Identify which cell holds the provided text, then report its [x, y] central coordinate. 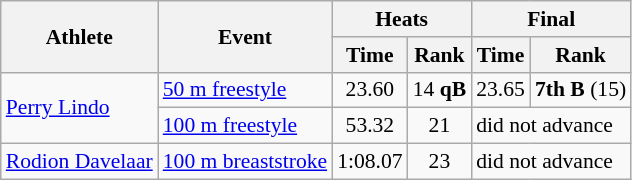
14 qB [440, 90]
Perry Lindo [80, 108]
23.65 [500, 90]
Heats [402, 19]
Event [245, 36]
23.60 [370, 90]
Rodion Davelaar [80, 162]
1:08.07 [370, 162]
50 m freestyle [245, 90]
23 [440, 162]
Athlete [80, 36]
100 m freestyle [245, 126]
53.32 [370, 126]
Final [551, 19]
21 [440, 126]
100 m breaststroke [245, 162]
7th B (15) [580, 90]
